Output the [X, Y] coordinate of the center of the cell containing the given text.  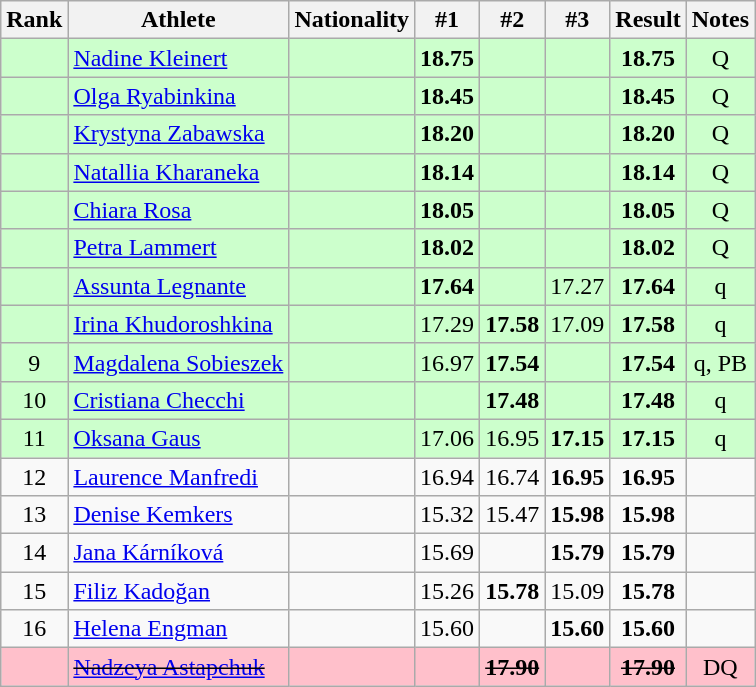
Natallia Kharaneka [178, 172]
Nadzeya Astapchuk [178, 667]
Nationality [352, 20]
17.27 [578, 286]
#1 [448, 20]
Filiz Kadoğan [178, 591]
15 [34, 591]
Chiara Rosa [178, 210]
Irina Khudoroshkina [178, 324]
Magdalena Sobieszek [178, 362]
q, PB [720, 362]
Denise Kemkers [178, 515]
Oksana Gaus [178, 438]
#2 [512, 20]
9 [34, 362]
17.06 [448, 438]
15.26 [448, 591]
Nadine Kleinert [178, 58]
Assunta Legnante [178, 286]
Jana Kárníková [178, 553]
Cristiana Checchi [178, 400]
11 [34, 438]
14 [34, 553]
DQ [720, 667]
Notes [720, 20]
17.09 [578, 324]
Laurence Manfredi [178, 477]
#3 [578, 20]
Rank [34, 20]
15.32 [448, 515]
15.69 [448, 553]
Krystyna Zabawska [178, 134]
12 [34, 477]
Result [648, 20]
Helena Engman [178, 629]
16.97 [448, 362]
16 [34, 629]
13 [34, 515]
Olga Ryabinkina [178, 96]
16.94 [448, 477]
15.09 [578, 591]
17.29 [448, 324]
Athlete [178, 20]
Petra Lammert [178, 248]
16.74 [512, 477]
10 [34, 400]
15.47 [512, 515]
